Determine the (x, y) coordinate at the center of the cell enclosing the given text.  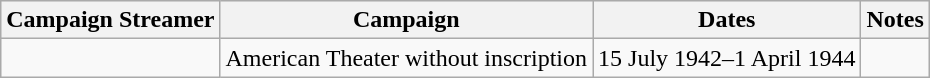
Campaign Streamer (110, 20)
15 July 1942–1 April 1944 (727, 58)
Campaign (406, 20)
Notes (895, 20)
American Theater without inscription (406, 58)
Dates (727, 20)
